Identify which cell holds the provided text, then report its (x, y) central coordinate. 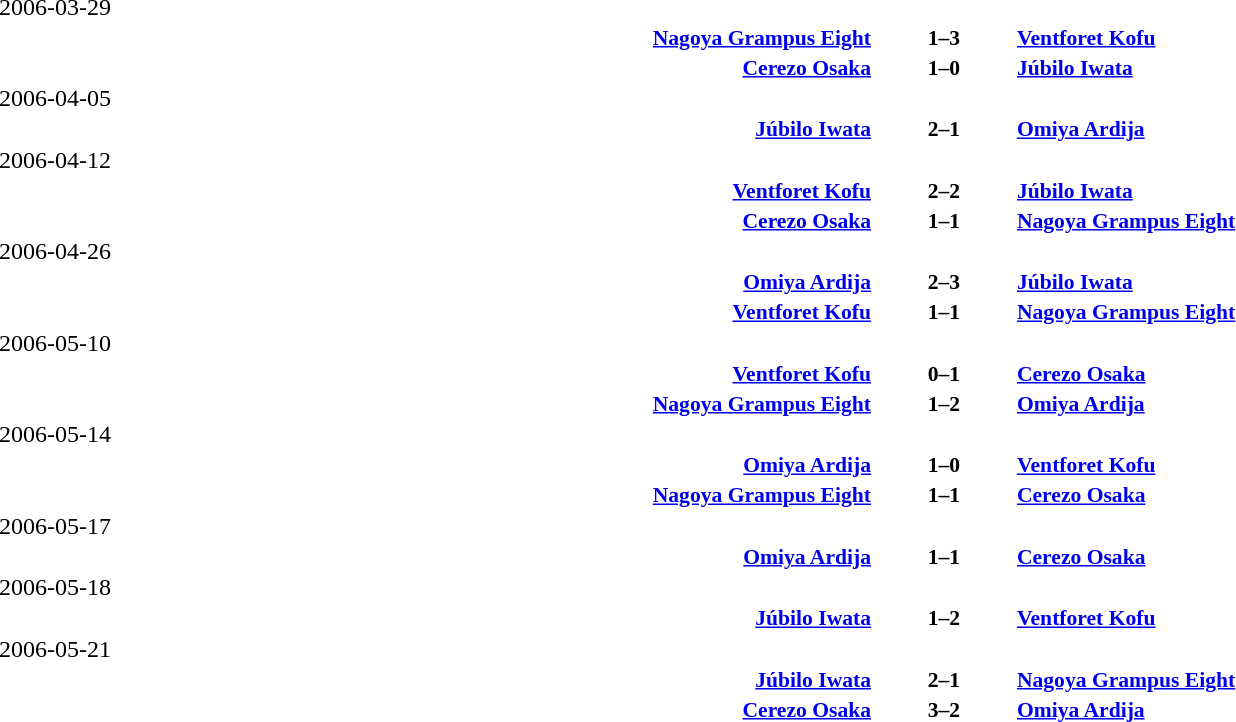
0–1 (944, 374)
2–2 (944, 190)
2–3 (944, 282)
1–3 (944, 38)
